Extract the (x, y) coordinate from the center of the cell holding the provided text.  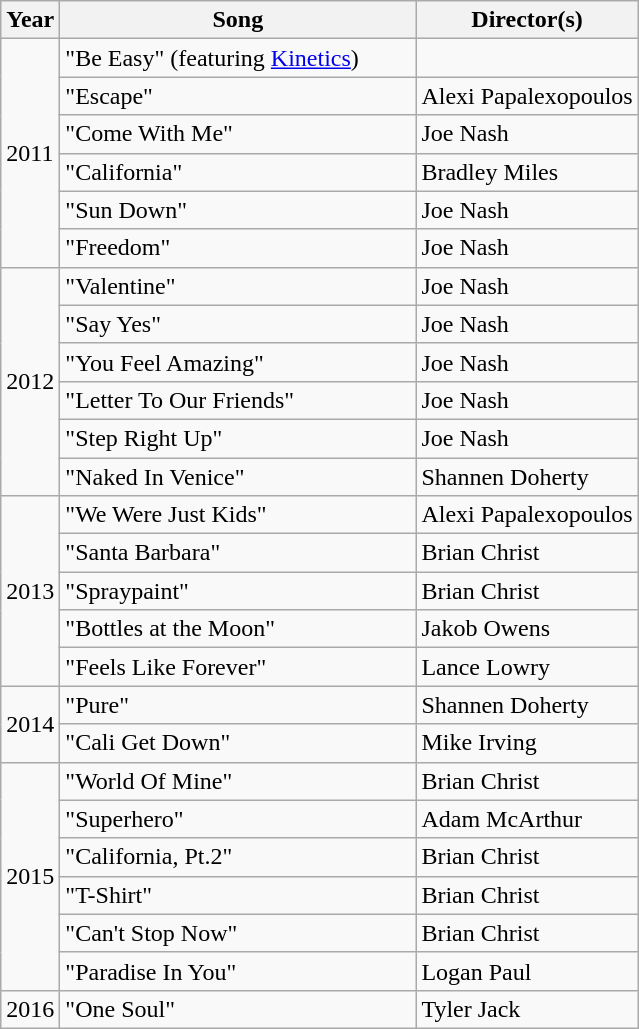
"Naked In Venice" (238, 477)
"Valentine" (238, 286)
"Freedom" (238, 248)
Director(s) (527, 20)
"We Were Just Kids" (238, 515)
2014 (30, 724)
Adam McArthur (527, 819)
Jakob Owens (527, 629)
"Santa Barbara" (238, 553)
Tyler Jack (527, 1009)
"You Feel Amazing" (238, 362)
"Superhero" (238, 819)
"Paradise In You" (238, 971)
2011 (30, 153)
"Escape" (238, 96)
"Can't Stop Now" (238, 933)
"Feels Like Forever" (238, 667)
Lance Lowry (527, 667)
2016 (30, 1009)
"World Of Mine" (238, 781)
2015 (30, 876)
"California" (238, 172)
"Bottles at the Moon" (238, 629)
Mike Irving (527, 743)
"Come With Me" (238, 134)
Logan Paul (527, 971)
Song (238, 20)
Year (30, 20)
"Sun Down" (238, 210)
2013 (30, 591)
"Spraypaint" (238, 591)
Bradley Miles (527, 172)
2012 (30, 381)
"Letter To Our Friends" (238, 400)
"Pure" (238, 705)
"T-Shirt" (238, 895)
"Be Easy" (featuring Kinetics) (238, 58)
"Step Right Up" (238, 438)
"California, Pt.2" (238, 857)
"Cali Get Down" (238, 743)
"Say Yes" (238, 324)
"One Soul" (238, 1009)
